Output the (x, y) coordinate of the center of the cell containing the given text.  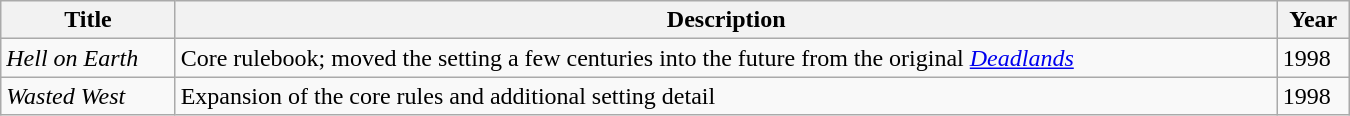
Title (88, 20)
Expansion of the core rules and additional setting detail (726, 96)
Hell on Earth (88, 58)
Description (726, 20)
Wasted West (88, 96)
Year (1313, 20)
Core rulebook; moved the setting a few centuries into the future from the original Deadlands (726, 58)
